Find where the given text appears and provide that cell's center as (x, y) coordinate. 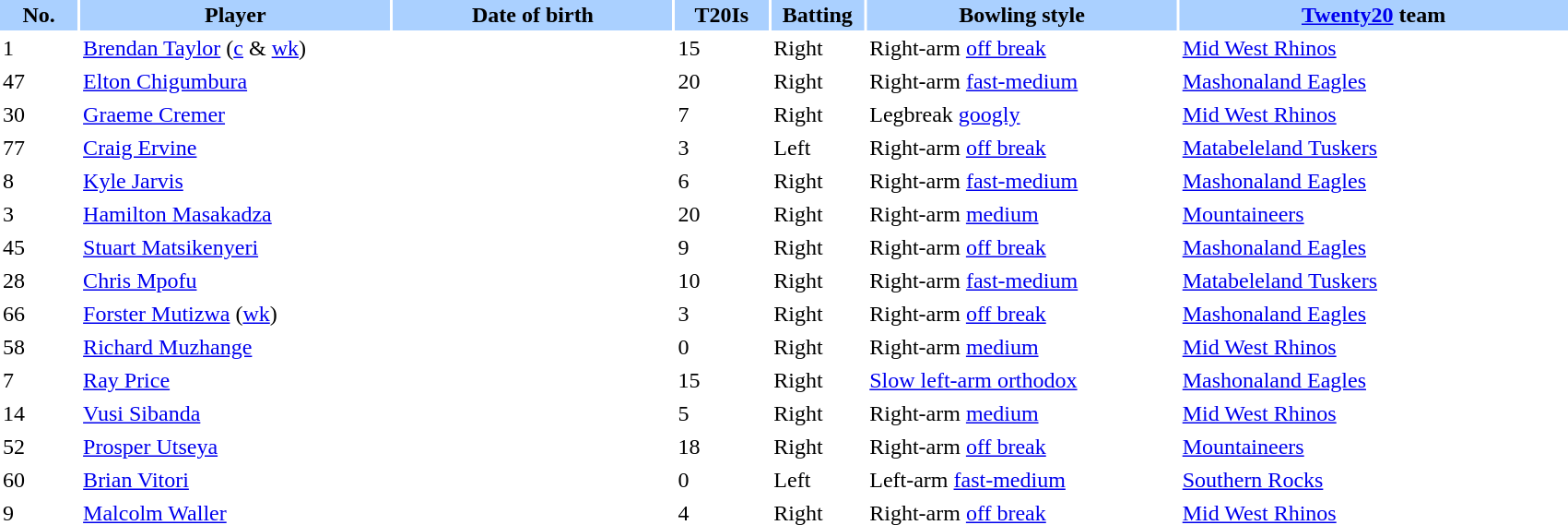
Left-arm fast-medium (1021, 480)
Brendan Taylor (c & wk) (235, 48)
Graeme Cremer (235, 114)
10 (721, 280)
1 (39, 48)
Kyle Jarvis (235, 181)
Craig Ervine (235, 148)
8 (39, 181)
Prosper Utseya (235, 447)
Forster Mutizwa (wk) (235, 314)
Stuart Matsikenyeri (235, 247)
Chris Mpofu (235, 280)
Batting (817, 15)
47 (39, 81)
Legbreak googly (1021, 114)
5 (721, 413)
Vusi Sibanda (235, 413)
9 (721, 247)
Brian Vitori (235, 480)
52 (39, 447)
Elton Chigumbura (235, 81)
No. (39, 15)
Bowling style (1021, 15)
T20Is (721, 15)
Twenty20 team (1373, 15)
60 (39, 480)
30 (39, 114)
Player (235, 15)
6 (721, 181)
66 (39, 314)
77 (39, 148)
Hamilton Masakadza (235, 214)
Date of birth (533, 15)
18 (721, 447)
Southern Rocks (1373, 480)
45 (39, 247)
Ray Price (235, 380)
Slow left-arm orthodox (1021, 380)
Richard Muzhange (235, 347)
14 (39, 413)
28 (39, 280)
58 (39, 347)
